Output the (X, Y) coordinate of the center of the cell containing the given text.  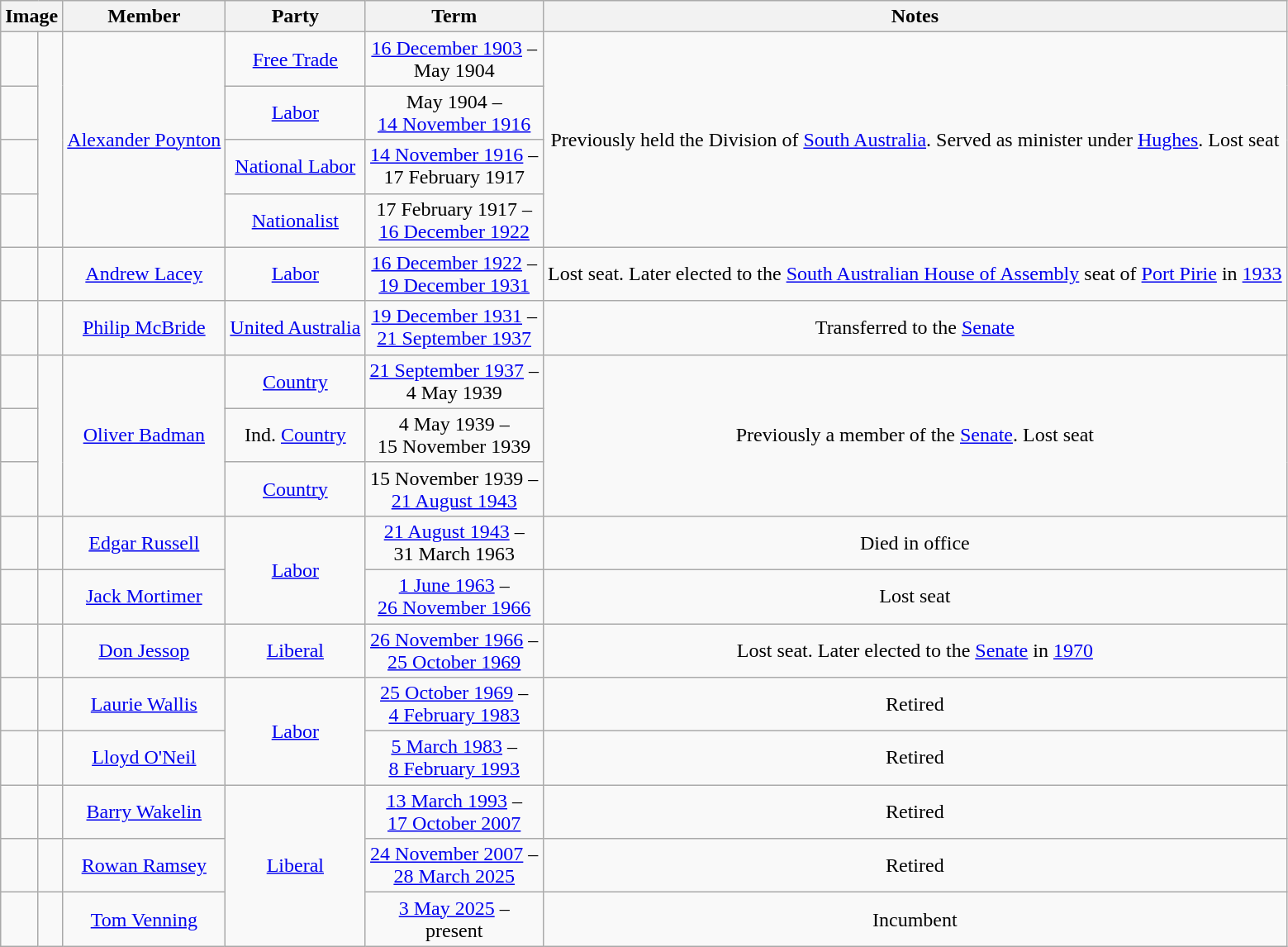
4 May 1939 –15 November 1939 (454, 435)
Lloyd O'Neil (144, 759)
13 March 1993 –17 October 2007 (454, 811)
Term (454, 17)
Jack Mortimer (144, 597)
Edgar Russell (144, 542)
Andrew Lacey (144, 274)
Tom Venning (144, 919)
United Australia (296, 327)
24 November 2007 – 28 March 2025 (454, 866)
19 December 1931 –21 September 1937 (454, 327)
15 November 1939 –21 August 1943 (454, 489)
Transferred to the Senate (915, 327)
16 December 1922 –19 December 1931 (454, 274)
16 December 1903 –May 1904 (454, 59)
21 September 1937 –4 May 1939 (454, 382)
Rowan Ramsey (144, 866)
14 November 1916 –17 February 1917 (454, 167)
Member (144, 17)
May 1904 –14 November 1916 (454, 112)
17 February 1917 –16 December 1922 (454, 220)
Notes (915, 17)
Previously a member of the Senate. Lost seat (915, 435)
Don Jessop (144, 650)
Barry Wakelin (144, 811)
Died in office (915, 542)
Previously held the Division of South Australia. Served as minister under Hughes. Lost seat (915, 140)
Incumbent (915, 919)
Party (296, 17)
Lost seat. Later elected to the South Australian House of Assembly seat of Port Pirie in 1933 (915, 274)
Lost seat (915, 597)
Ind. Country (296, 435)
Philip McBride (144, 327)
Lost seat. Later elected to the Senate in 1970 (915, 650)
5 March 1983 –8 February 1993 (454, 759)
21 August 1943 –31 March 1963 (454, 542)
1 June 1963 –26 November 1966 (454, 597)
Nationalist (296, 220)
Alexander Poynton (144, 140)
Oliver Badman (144, 435)
National Labor (296, 167)
26 November 1966 –25 October 1969 (454, 650)
Image (31, 17)
3 May 2025 – present (454, 919)
Laurie Wallis (144, 704)
Free Trade (296, 59)
25 October 1969 –4 February 1983 (454, 704)
